Extract the [x, y] coordinate from the center of the cell holding the provided text.  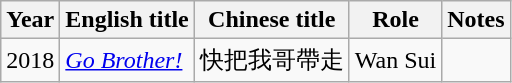
Chinese title [272, 20]
Notes [476, 20]
快把我哥帶走 [272, 60]
2018 [30, 60]
English title [127, 20]
Year [30, 20]
Wan Sui [395, 60]
Go Brother! [127, 60]
Role [395, 20]
